From the cell containing the given text, extract its center point as (X, Y) coordinate. 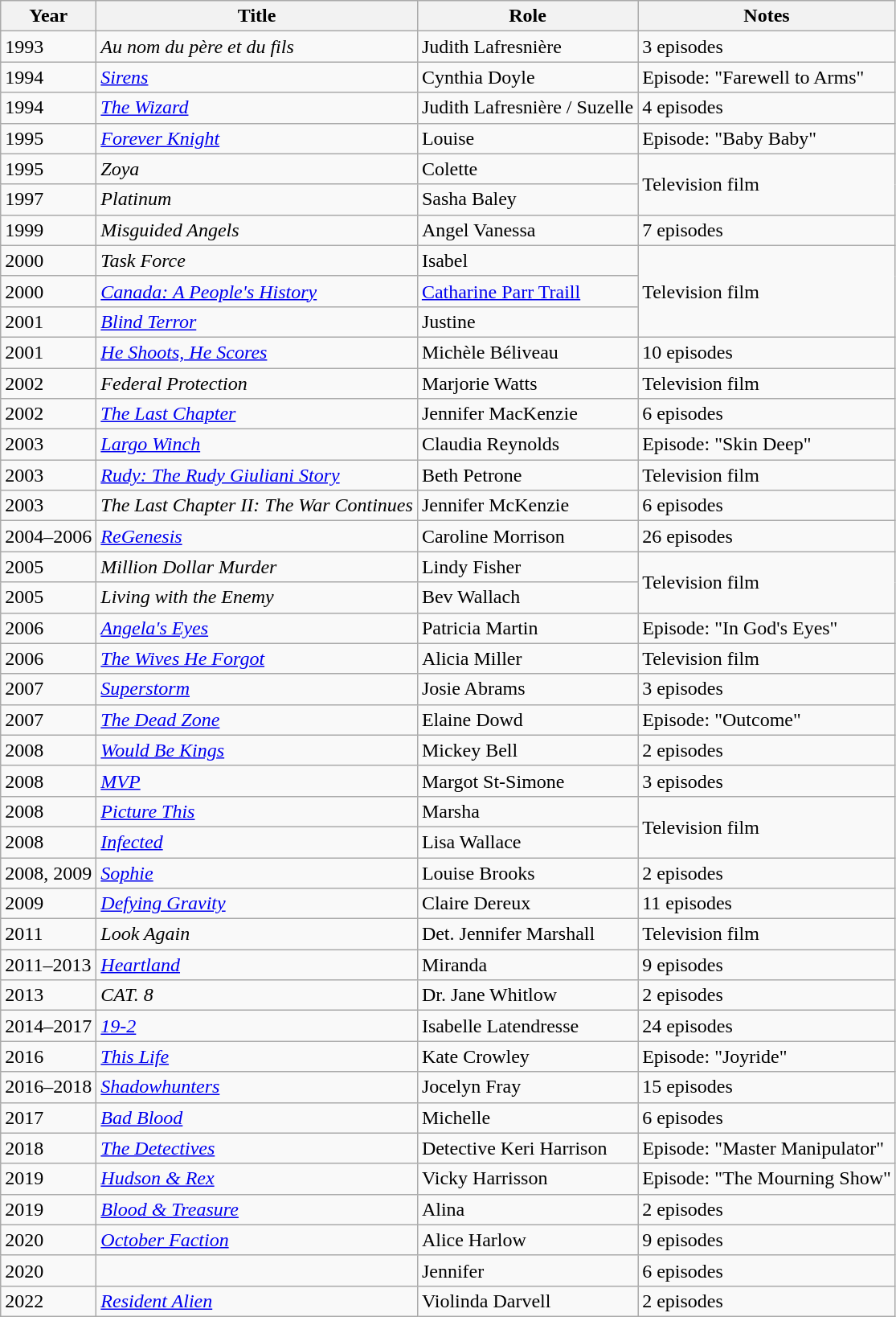
Forever Knight (257, 138)
October Faction (257, 1240)
26 episodes (767, 536)
2016 (48, 1056)
Miranda (527, 965)
Defying Gravity (257, 904)
Dr. Jane Whitlow (527, 995)
Margot St-Simone (527, 781)
Michèle Béliveau (527, 352)
Resident Alien (257, 1301)
He Shoots, He Scores (257, 352)
4 episodes (767, 108)
2009 (48, 904)
Kate Crowley (527, 1056)
Louise (527, 138)
Would Be Kings (257, 750)
Lisa Wallace (527, 842)
Bev Wallach (527, 597)
Picture This (257, 811)
15 episodes (767, 1087)
Platinum (257, 199)
Jennifer (527, 1270)
1993 (48, 47)
Au nom du père et du fils (257, 47)
Angela's Eyes (257, 628)
Claudia Reynolds (527, 445)
Zoya (257, 169)
Mickey Bell (527, 750)
Blind Terror (257, 322)
Episode: "Skin Deep" (767, 445)
Detective Keri Harrison (527, 1148)
Catharine Parr Traill (527, 291)
Misguided Angels (257, 230)
This Life (257, 1056)
2022 (48, 1301)
Episode: "Master Manipulator" (767, 1148)
Bad Blood (257, 1118)
Beth Petrone (527, 475)
Louise Brooks (527, 872)
Caroline Morrison (527, 536)
Notes (767, 16)
Jennifer McKenzie (527, 506)
Episode: "Baby Baby" (767, 138)
Shadowhunters (257, 1087)
Canada: A People's History (257, 291)
Michelle (527, 1118)
2011–2013 (48, 965)
The Last Chapter II: The War Continues (257, 506)
Episode: "In God's Eyes" (767, 628)
2008, 2009 (48, 872)
Isabel (527, 261)
Vicky Harrisson (527, 1179)
Million Dollar Murder (257, 567)
Role (527, 16)
Patricia Martin (527, 628)
Superstorm (257, 689)
Judith Lafresnière (527, 47)
Episode: "Joyride" (767, 1056)
Episode: "The Mourning Show" (767, 1179)
Infected (257, 842)
1999 (48, 230)
Isabelle Latendresse (527, 1026)
2013 (48, 995)
Sasha Baley (527, 199)
MVP (257, 781)
2004–2006 (48, 536)
Largo Winch (257, 445)
11 episodes (767, 904)
Elaine Dowd (527, 720)
Federal Protection (257, 384)
Rudy: The Rudy Giuliani Story (257, 475)
CAT. 8 (257, 995)
Jocelyn Fray (527, 1087)
Task Force (257, 261)
7 episodes (767, 230)
Marjorie Watts (527, 384)
Episode: "Farewell to Arms" (767, 77)
2018 (48, 1148)
The Detectives (257, 1148)
Colette (527, 169)
Lindy Fisher (527, 567)
The Last Chapter (257, 414)
Look Again (257, 934)
2011 (48, 934)
Living with the Enemy (257, 597)
19-2 (257, 1026)
24 episodes (767, 1026)
Blood & Treasure (257, 1209)
Heartland (257, 965)
10 episodes (767, 352)
2014–2017 (48, 1026)
Alice Harlow (527, 1240)
Justine (527, 322)
Marsha (527, 811)
Hudson & Rex (257, 1179)
Sirens (257, 77)
Josie Abrams (527, 689)
Episode: "Outcome" (767, 720)
Sophie (257, 872)
ReGenesis (257, 536)
Alicia Miller (527, 658)
Claire Dereux (527, 904)
Jennifer MacKenzie (527, 414)
2016–2018 (48, 1087)
Year (48, 16)
Judith Lafresnière / Suzelle (527, 108)
Cynthia Doyle (527, 77)
Det. Jennifer Marshall (527, 934)
The Dead Zone (257, 720)
Title (257, 16)
Violinda Darvell (527, 1301)
Alina (527, 1209)
The Wives He Forgot (257, 658)
Angel Vanessa (527, 230)
The Wizard (257, 108)
1997 (48, 199)
2017 (48, 1118)
